From the cell containing the given text, extract its center point as (X, Y) coordinate. 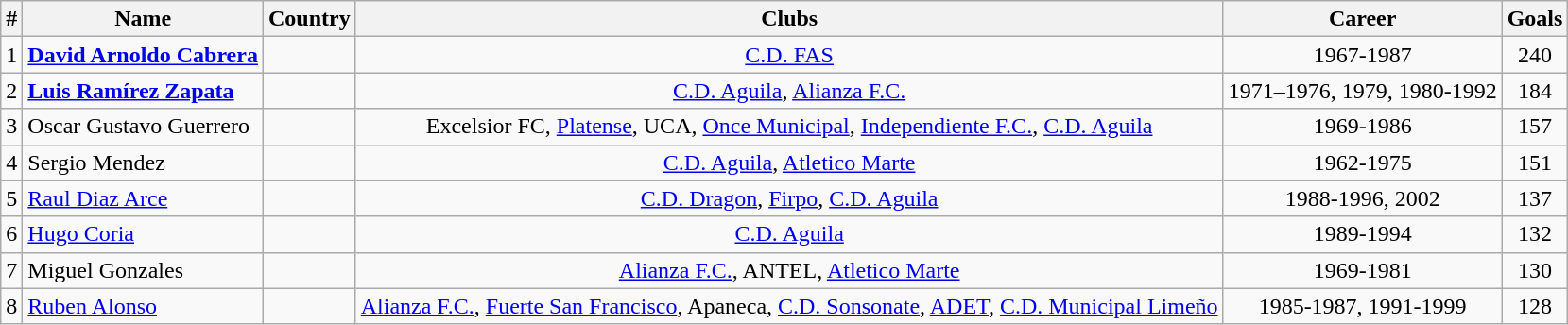
3 (11, 127)
C.D. Aguila, Alianza F.C. (789, 91)
1988-1996, 2002 (1363, 198)
1969-1986 (1363, 127)
137 (1535, 198)
2 (11, 91)
1971–1976, 1979, 1980-1992 (1363, 91)
1967-1987 (1363, 55)
Country (309, 19)
130 (1535, 270)
Alianza F.C., ANTEL, Atletico Marte (789, 270)
C.D. Dragon, Firpo, C.D. Aguila (789, 198)
Alianza F.C., Fuerte San Francisco, Apaneca, C.D. Sonsonate, ADET, C.D. Municipal Limeño (789, 306)
Luis Ramírez Zapata (144, 91)
5 (11, 198)
151 (1535, 162)
1969-1981 (1363, 270)
184 (1535, 91)
C.D. FAS (789, 55)
C.D. Aguila (789, 234)
Oscar Gustavo Guerrero (144, 127)
240 (1535, 55)
1 (11, 55)
6 (11, 234)
4 (11, 162)
132 (1535, 234)
Excelsior FC, Platense, UCA, Once Municipal, Independiente F.C., C.D. Aguila (789, 127)
Raul Diaz Arce (144, 198)
Hugo Coria (144, 234)
Sergio Mendez (144, 162)
# (11, 19)
David Arnoldo Cabrera (144, 55)
8 (11, 306)
Ruben Alonso (144, 306)
Miguel Gonzales (144, 270)
Goals (1535, 19)
1962-1975 (1363, 162)
157 (1535, 127)
128 (1535, 306)
Name (144, 19)
C.D. Aguila, Atletico Marte (789, 162)
7 (11, 270)
Clubs (789, 19)
1985-1987, 1991-1999 (1363, 306)
1989-1994 (1363, 234)
Career (1363, 19)
